Return (X, Y) of the center of cell containing provided text 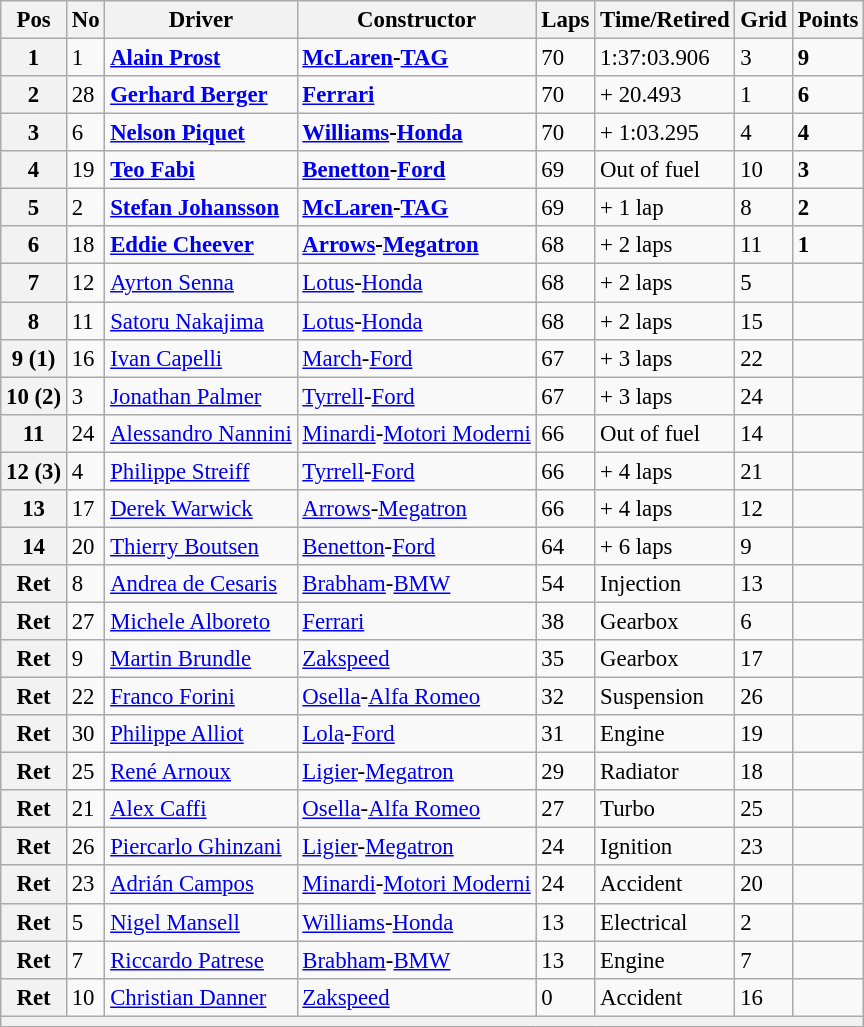
Alessandro Nannini (201, 433)
Eddie Cheever (201, 245)
+ 1 lap (665, 208)
Electrical (665, 922)
Derek Warwick (201, 509)
Ayrton Senna (201, 283)
René Arnoux (201, 772)
Time/Retired (665, 20)
+ 20.493 (665, 95)
Nelson Piquet (201, 133)
31 (566, 734)
Suspension (665, 697)
64 (566, 546)
Philippe Alliot (201, 734)
Jonathan Palmer (201, 396)
28 (85, 95)
Laps (566, 20)
No (85, 20)
Martin Brundle (201, 659)
+ 6 laps (665, 546)
Satoru Nakajima (201, 321)
Radiator (665, 772)
Points (828, 20)
Alex Caffi (201, 809)
Injection (665, 584)
Nigel Mansell (201, 922)
Gerhard Berger (201, 95)
30 (85, 734)
0 (566, 997)
1:37:03.906 (665, 58)
9 (1) (34, 358)
Stefan Johansson (201, 208)
Christian Danner (201, 997)
Driver (201, 20)
Turbo (665, 809)
Alain Prost (201, 58)
Philippe Streiff (201, 471)
Lola-Ford (416, 734)
Franco Forini (201, 697)
38 (566, 621)
Andrea de Cesaris (201, 584)
Ignition (665, 847)
Pos (34, 20)
15 (764, 321)
32 (566, 697)
Adrián Campos (201, 885)
29 (566, 772)
12 (3) (34, 471)
Michele Alboreto (201, 621)
Riccardo Patrese (201, 960)
Thierry Boutsen (201, 546)
Piercarlo Ghinzani (201, 847)
Grid (764, 20)
Constructor (416, 20)
March-Ford (416, 358)
54 (566, 584)
+ 1:03.295 (665, 133)
Teo Fabi (201, 170)
Ivan Capelli (201, 358)
10 (2) (34, 396)
35 (566, 659)
